Identify which cell holds the provided text, then report its (x, y) central coordinate. 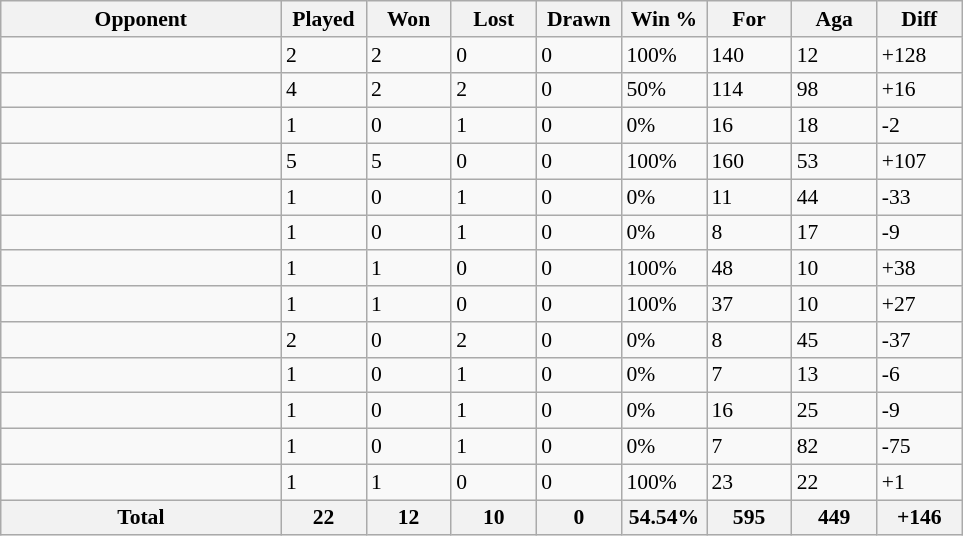
449 (834, 518)
Won (408, 19)
Played (324, 19)
98 (834, 90)
Lost (494, 19)
Aga (834, 19)
4 (324, 90)
37 (748, 304)
Opponent (141, 19)
11 (748, 197)
44 (834, 197)
45 (834, 340)
18 (834, 126)
-2 (920, 126)
23 (748, 482)
-33 (920, 197)
+38 (920, 269)
+1 (920, 482)
53 (834, 162)
Diff (920, 19)
+107 (920, 162)
50% (664, 90)
25 (834, 411)
+128 (920, 55)
For (748, 19)
-37 (920, 340)
140 (748, 55)
Win % (664, 19)
160 (748, 162)
Total (141, 518)
-6 (920, 375)
54.54% (664, 518)
Drawn (578, 19)
114 (748, 90)
+27 (920, 304)
-75 (920, 447)
+146 (920, 518)
+16 (920, 90)
13 (834, 375)
48 (748, 269)
82 (834, 447)
595 (748, 518)
17 (834, 233)
